Pinpoint the cell where the given text exists, returning its (X, Y) midpoint coordinate. 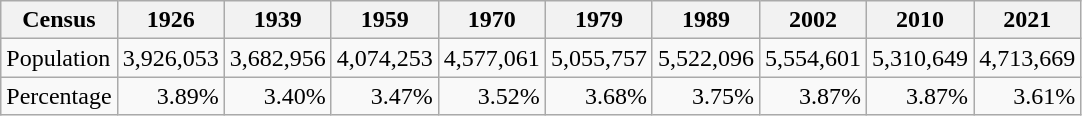
Percentage (59, 96)
1979 (598, 20)
3.68% (598, 96)
1926 (170, 20)
5,055,757 (598, 58)
3.47% (384, 96)
3.52% (492, 96)
3.75% (706, 96)
5,522,096 (706, 58)
4,577,061 (492, 58)
3.61% (1028, 96)
3,926,053 (170, 58)
5,554,601 (812, 58)
2021 (1028, 20)
2002 (812, 20)
4,074,253 (384, 58)
4,713,669 (1028, 58)
1989 (706, 20)
Population (59, 58)
3.89% (170, 96)
3,682,956 (278, 58)
1970 (492, 20)
1959 (384, 20)
1939 (278, 20)
5,310,649 (920, 58)
Census (59, 20)
3.40% (278, 96)
2010 (920, 20)
